From the cell containing the given text, extract its center point as [X, Y] coordinate. 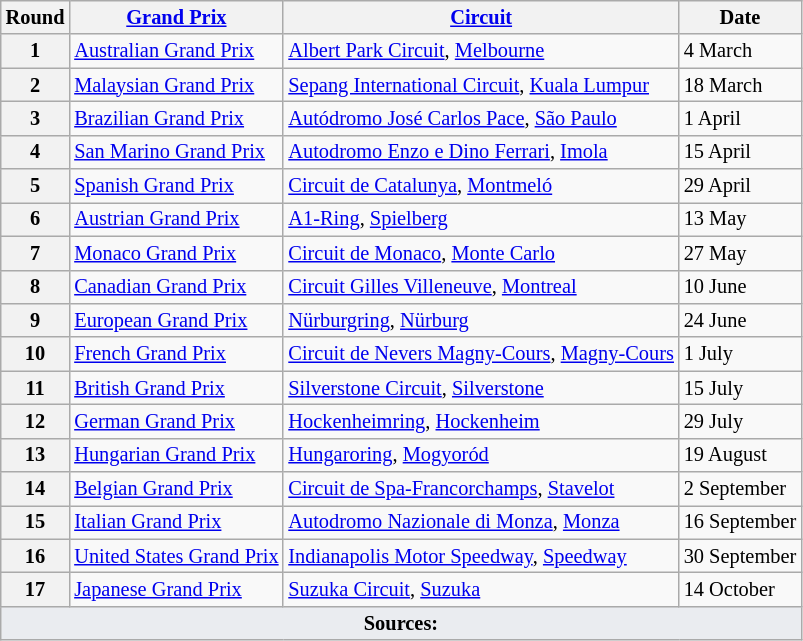
1 [36, 51]
18 March [740, 85]
11 [36, 388]
Brazilian Grand Prix [176, 118]
29 July [740, 421]
Autódromo José Carlos Pace, São Paulo [480, 118]
Albert Park Circuit, Melbourne [480, 51]
Round [36, 17]
Hungaroring, Mogyoród [480, 455]
17 [36, 589]
Indianapolis Motor Speedway, Speedway [480, 556]
30 September [740, 556]
1 July [740, 354]
Silverstone Circuit, Silverstone [480, 388]
5 [36, 186]
Australian Grand Prix [176, 51]
1 April [740, 118]
3 [36, 118]
Sepang International Circuit, Kuala Lumpur [480, 85]
6 [36, 219]
14 [36, 489]
Japanese Grand Prix [176, 589]
13 May [740, 219]
12 [36, 421]
2 [36, 85]
4 [36, 152]
Belgian Grand Prix [176, 489]
Circuit de Nevers Magny-Cours, Magny-Cours [480, 354]
Malaysian Grand Prix [176, 85]
Nürburgring, Nürburg [480, 320]
8 [36, 287]
Hockenheimring, Hockenheim [480, 421]
Circuit [480, 17]
Sources: [401, 623]
15 April [740, 152]
9 [36, 320]
Suzuka Circuit, Suzuka [480, 589]
29 April [740, 186]
27 May [740, 253]
Grand Prix [176, 17]
Circuit Gilles Villeneuve, Montreal [480, 287]
Date [740, 17]
Spanish Grand Prix [176, 186]
San Marino Grand Prix [176, 152]
16 [36, 556]
Canadian Grand Prix [176, 287]
24 June [740, 320]
16 September [740, 522]
19 August [740, 455]
13 [36, 455]
Monaco Grand Prix [176, 253]
14 October [740, 589]
10 June [740, 287]
German Grand Prix [176, 421]
European Grand Prix [176, 320]
Austrian Grand Prix [176, 219]
Autodromo Nazionale di Monza, Monza [480, 522]
Circuit de Monaco, Monte Carlo [480, 253]
Hungarian Grand Prix [176, 455]
United States Grand Prix [176, 556]
15 July [740, 388]
A1-Ring, Spielberg [480, 219]
10 [36, 354]
Italian Grand Prix [176, 522]
2 September [740, 489]
Circuit de Catalunya, Montmeló [480, 186]
British Grand Prix [176, 388]
Circuit de Spa-Francorchamps, Stavelot [480, 489]
4 March [740, 51]
Autodromo Enzo e Dino Ferrari, Imola [480, 152]
15 [36, 522]
French Grand Prix [176, 354]
7 [36, 253]
